Return the (X, Y) coordinate for the center point of the cell that contains the specified text.  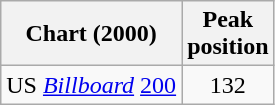
Peakposition (228, 34)
132 (228, 85)
US Billboard 200 (92, 85)
Chart (2000) (92, 34)
